Extract the [X, Y] coordinate from the center of the cell holding the provided text.  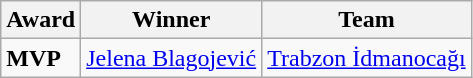
Trabzon İdmanocağı [366, 58]
Jelena Blagojević [172, 58]
MVP [41, 58]
Team [366, 20]
Award [41, 20]
Winner [172, 20]
